From the cell containing the given text, extract its center point as (x, y) coordinate. 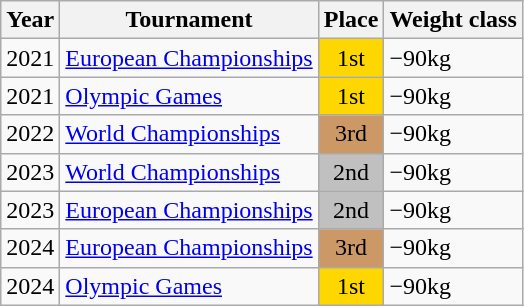
Year (30, 20)
Place (351, 20)
Tournament (189, 20)
Weight class (453, 20)
2022 (30, 134)
